Capture the cell that displays the provided text and extract its [X, Y] central coordinate. 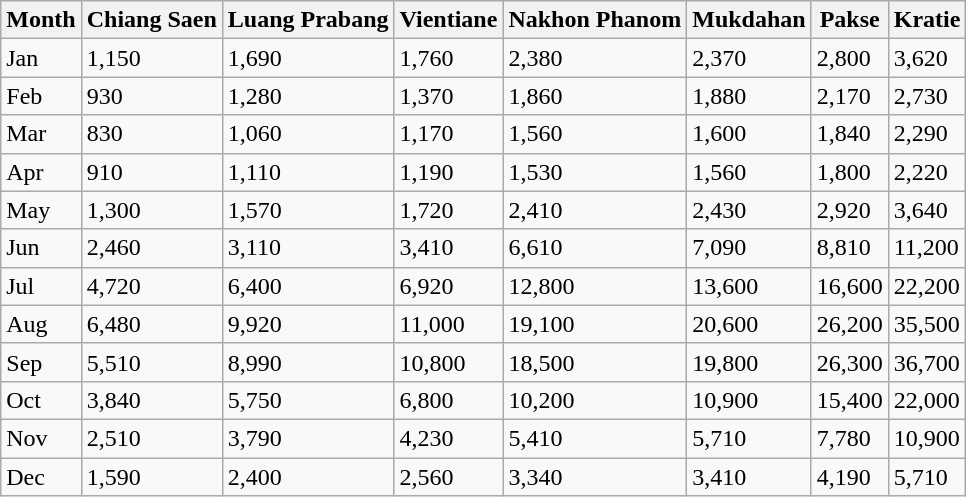
Nov [41, 438]
1,590 [152, 477]
1,720 [448, 210]
Sep [41, 362]
1,110 [308, 172]
36,700 [927, 362]
7,780 [850, 438]
Jan [41, 58]
Nakhon Phanom [595, 20]
May [41, 210]
2,400 [308, 477]
7,090 [749, 248]
26,300 [850, 362]
Jul [41, 286]
6,400 [308, 286]
4,720 [152, 286]
2,800 [850, 58]
Feb [41, 96]
4,190 [850, 477]
1,600 [749, 134]
8,990 [308, 362]
Oct [41, 400]
10,800 [448, 362]
1,150 [152, 58]
8,810 [850, 248]
22,200 [927, 286]
6,920 [448, 286]
5,750 [308, 400]
1,760 [448, 58]
12,800 [595, 286]
13,600 [749, 286]
930 [152, 96]
Month [41, 20]
2,410 [595, 210]
2,430 [749, 210]
Chiang Saen [152, 20]
1,300 [152, 210]
910 [152, 172]
1,190 [448, 172]
1,530 [595, 172]
2,290 [927, 134]
1,280 [308, 96]
Luang Prabang [308, 20]
20,600 [749, 324]
1,570 [308, 210]
3,840 [152, 400]
1,690 [308, 58]
2,510 [152, 438]
Apr [41, 172]
26,200 [850, 324]
1,860 [595, 96]
1,840 [850, 134]
3,340 [595, 477]
2,730 [927, 96]
3,110 [308, 248]
2,370 [749, 58]
Mukdahan [749, 20]
Pakse [850, 20]
6,480 [152, 324]
Mar [41, 134]
2,220 [927, 172]
6,800 [448, 400]
9,920 [308, 324]
19,100 [595, 324]
5,410 [595, 438]
2,380 [595, 58]
35,500 [927, 324]
Kratie [927, 20]
2,920 [850, 210]
5,510 [152, 362]
Aug [41, 324]
3,640 [927, 210]
Dec [41, 477]
11,000 [448, 324]
830 [152, 134]
10,200 [595, 400]
16,600 [850, 286]
19,800 [749, 362]
3,620 [927, 58]
Vientiane [448, 20]
1,880 [749, 96]
6,610 [595, 248]
1,800 [850, 172]
2,170 [850, 96]
1,170 [448, 134]
4,230 [448, 438]
11,200 [927, 248]
1,370 [448, 96]
2,460 [152, 248]
Jun [41, 248]
15,400 [850, 400]
18,500 [595, 362]
2,560 [448, 477]
22,000 [927, 400]
1,060 [308, 134]
3,790 [308, 438]
